Find where the given text appears and provide that cell's center as [x, y] coordinate. 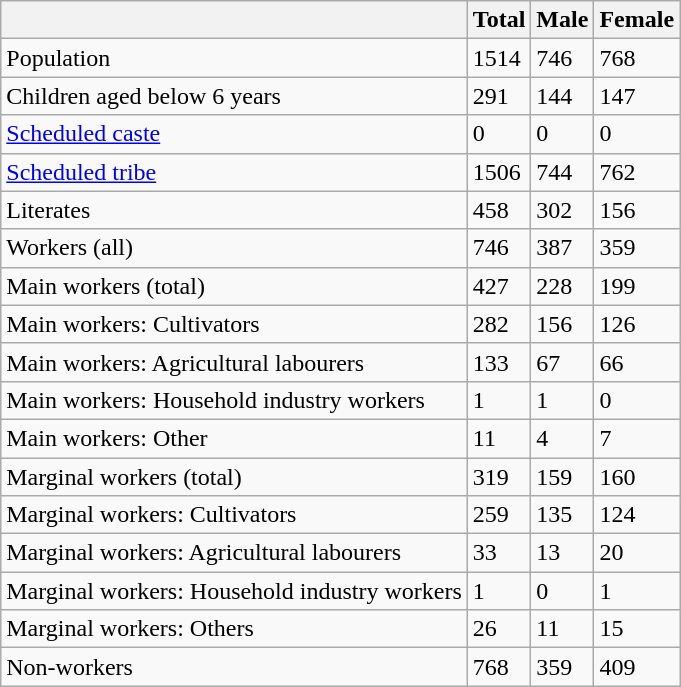
Main workers: Cultivators [234, 324]
147 [637, 96]
1514 [499, 58]
291 [499, 96]
33 [499, 553]
160 [637, 477]
26 [499, 629]
20 [637, 553]
Total [499, 20]
124 [637, 515]
228 [562, 286]
66 [637, 362]
762 [637, 172]
Main workers: Household industry workers [234, 400]
409 [637, 667]
4 [562, 438]
Marginal workers: Household industry workers [234, 591]
Literates [234, 210]
Scheduled tribe [234, 172]
144 [562, 96]
133 [499, 362]
Marginal workers: Cultivators [234, 515]
Main workers (total) [234, 286]
302 [562, 210]
159 [562, 477]
259 [499, 515]
Scheduled caste [234, 134]
744 [562, 172]
Workers (all) [234, 248]
282 [499, 324]
Main workers: Agricultural labourers [234, 362]
387 [562, 248]
15 [637, 629]
126 [637, 324]
319 [499, 477]
135 [562, 515]
Male [562, 20]
1506 [499, 172]
13 [562, 553]
7 [637, 438]
67 [562, 362]
Female [637, 20]
Marginal workers: Others [234, 629]
Population [234, 58]
427 [499, 286]
458 [499, 210]
199 [637, 286]
Non-workers [234, 667]
Marginal workers: Agricultural labourers [234, 553]
Children aged below 6 years [234, 96]
Main workers: Other [234, 438]
Marginal workers (total) [234, 477]
